Scan for the cell matching the given text and deliver its (x, y) coordinate at center. 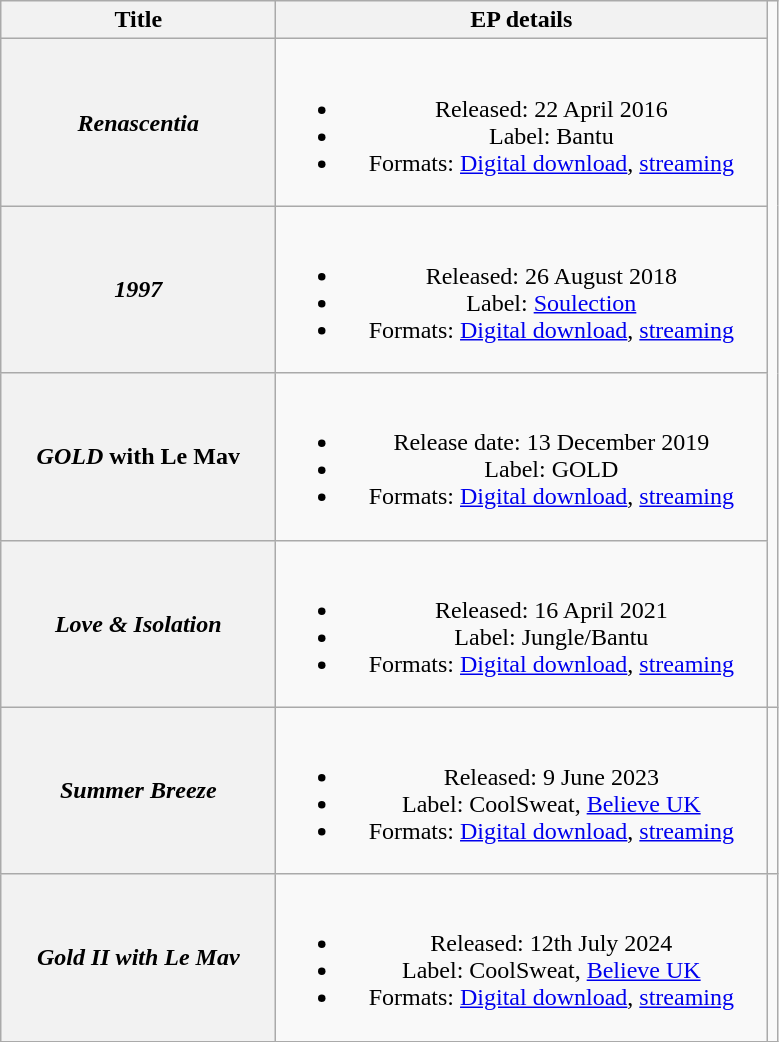
Title (138, 20)
Summer Breeze (138, 790)
Released: 26 August 2018Label: SoulectionFormats: Digital download, streaming (522, 290)
Gold II with Le Mav (138, 958)
1997 (138, 290)
Renascentia (138, 122)
EP details (522, 20)
Released: 12th July 2024Label: CoolSweat, Believe UKFormats: Digital download, streaming (522, 958)
Release date: 13 December 2019Label: GOLDFormats: Digital download, streaming (522, 456)
Released: 9 June 2023Label: CoolSweat, Believe UKFormats: Digital download, streaming (522, 790)
Love & Isolation (138, 624)
Released: 22 April 2016Label: BantuFormats: Digital download, streaming (522, 122)
GOLD with Le Mav (138, 456)
Released: 16 April 2021Label: Jungle/BantuFormats: Digital download, streaming (522, 624)
